Find where the given text appears and provide that cell's center as [x, y] coordinate. 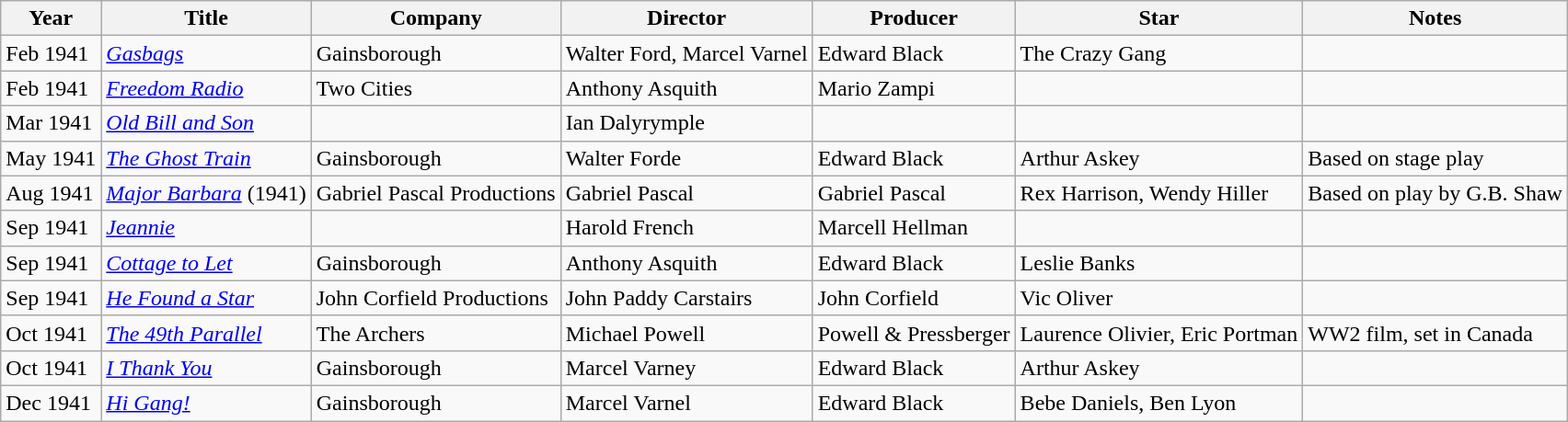
The Ghost Train [206, 158]
Walter Ford, Marcel Varnel [686, 53]
The Archers [436, 333]
Michael Powell [686, 333]
Year [52, 18]
Director [686, 18]
Based on stage play [1435, 158]
Star [1159, 18]
Marcel Varnel [686, 403]
WW2 film, set in Canada [1435, 333]
Gabriel Pascal Productions [436, 193]
Aug 1941 [52, 193]
John Paddy Carstairs [686, 298]
Two Cities [436, 88]
The 49th Parallel [206, 333]
Laurence Olivier, Eric Portman [1159, 333]
Bebe Daniels, Ben Lyon [1159, 403]
Major Barbara (1941) [206, 193]
Hi Gang! [206, 403]
Marcell Hellman [914, 228]
I Thank You [206, 368]
Rex Harrison, Wendy Hiller [1159, 193]
Cottage to Let [206, 263]
Producer [914, 18]
Based on play by G.B. Shaw [1435, 193]
Ian Dalyrymple [686, 123]
John Corfield Productions [436, 298]
Powell & Pressberger [914, 333]
Harold French [686, 228]
Title [206, 18]
John Corfield [914, 298]
Leslie Banks [1159, 263]
Vic Oliver [1159, 298]
May 1941 [52, 158]
Marcel Varney [686, 368]
Freedom Radio [206, 88]
Walter Forde [686, 158]
Mario Zampi [914, 88]
Notes [1435, 18]
Jeannie [206, 228]
Company [436, 18]
Old Bill and Son [206, 123]
The Crazy Gang [1159, 53]
Gasbags [206, 53]
Dec 1941 [52, 403]
Mar 1941 [52, 123]
He Found a Star [206, 298]
